Search for the cell housing the specified text and yield its (x, y) center coordinate. 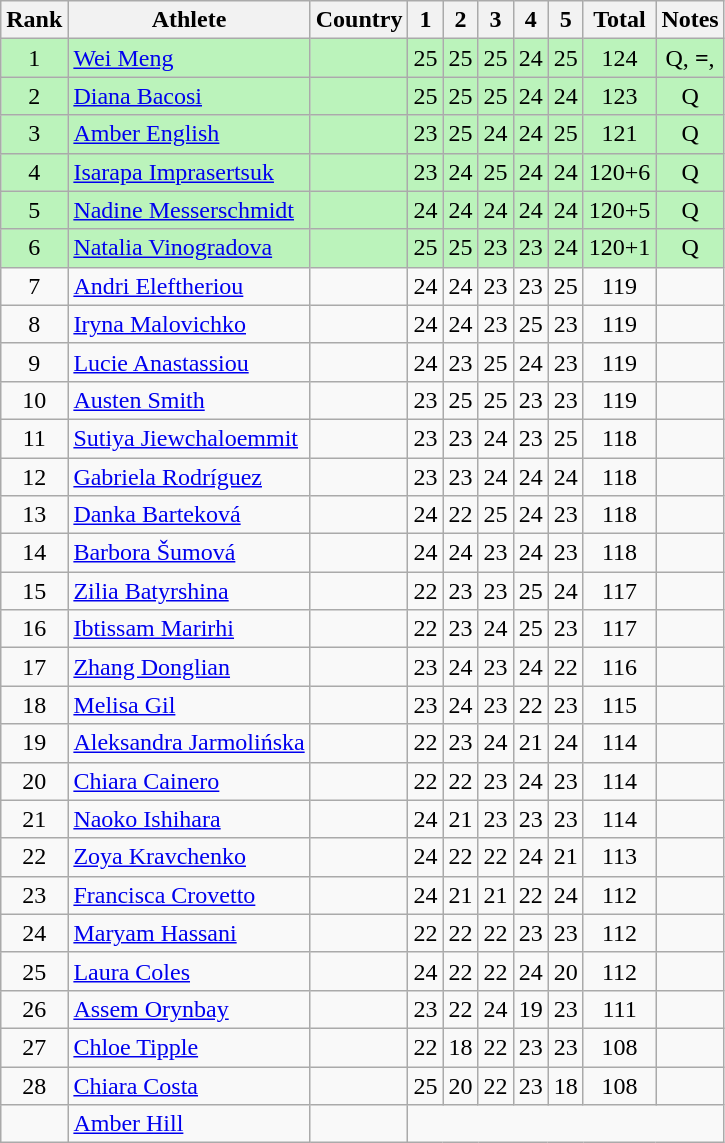
8 (34, 324)
120+6 (620, 172)
Athlete (189, 20)
111 (620, 1009)
116 (620, 667)
Austen Smith (189, 400)
7 (34, 286)
Laura Coles (189, 971)
28 (34, 1085)
16 (34, 629)
Amber Hill (189, 1124)
Ibtissam Marirhi (189, 629)
6 (34, 248)
9 (34, 362)
Aleksandra Jarmolińska (189, 743)
123 (620, 96)
Iryna Malovichko (189, 324)
11 (34, 438)
Chiara Cainero (189, 781)
Gabriela Rodríguez (189, 477)
Notes (690, 20)
13 (34, 515)
Chloe Tipple (189, 1047)
27 (34, 1047)
Zilia Batyrshina (189, 591)
Naoko Ishihara (189, 819)
Amber English (189, 134)
120+5 (620, 210)
Nadine Messerschmidt (189, 210)
Natalia Vinogradova (189, 248)
Wei Meng (189, 58)
Andri Eleftheriou (189, 286)
Assem Orynbay (189, 1009)
Melisa Gil (189, 705)
Rank (34, 20)
Chiara Costa (189, 1085)
14 (34, 553)
115 (620, 705)
113 (620, 857)
Maryam Hassani (189, 933)
Barbora Šumová (189, 553)
Zhang Donglian (189, 667)
17 (34, 667)
Francisca Crovetto (189, 895)
Zoya Kravchenko (189, 857)
120+1 (620, 248)
12 (34, 477)
Q, =, (690, 58)
10 (34, 400)
Country (359, 20)
Diana Bacosi (189, 96)
Sutiya Jiewchaloemmit (189, 438)
Danka Barteková (189, 515)
Isarapa Imprasertsuk (189, 172)
26 (34, 1009)
Total (620, 20)
121 (620, 134)
15 (34, 591)
124 (620, 58)
Lucie Anastassiou (189, 362)
